Locate the cell with the specified text and output its (x, y) center coordinate. 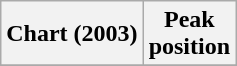
Chart (2003) (72, 34)
Peakposition (189, 34)
